Capture the cell that displays the provided text and extract its (X, Y) central coordinate. 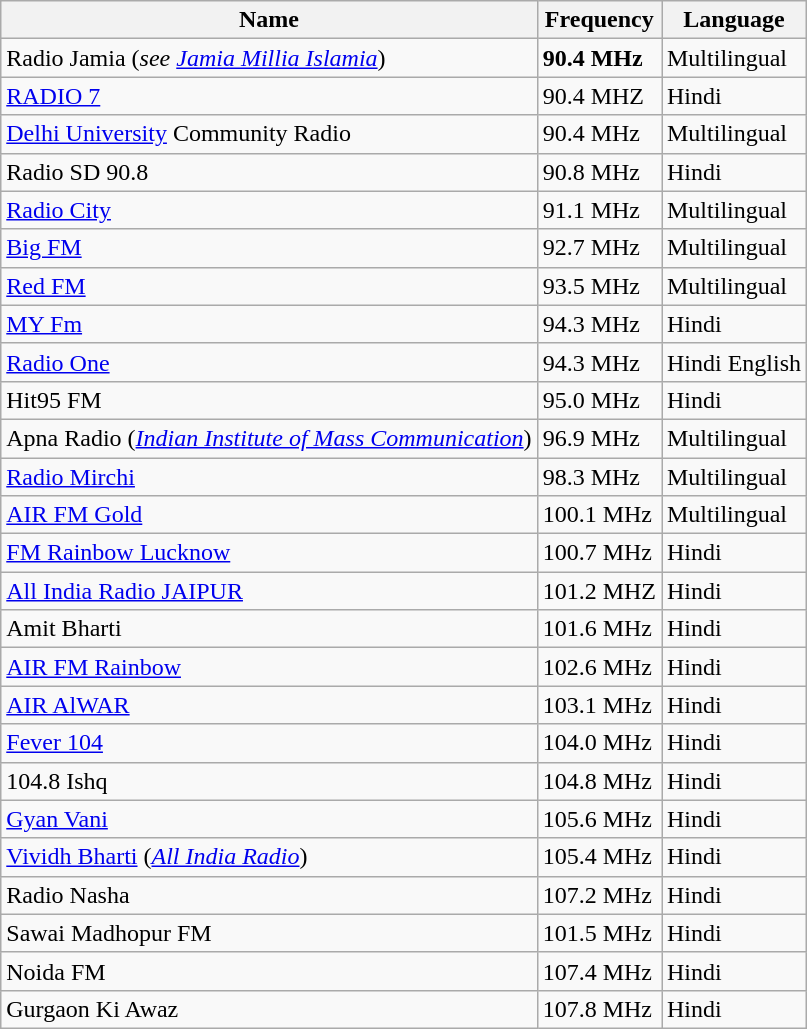
101.5 MHz (599, 933)
Radio SD 90.8 (269, 172)
Sawai Madhopur FM (269, 933)
105.6 MHz (599, 819)
Name (269, 20)
Radio Jamia (see Jamia Millia Islamia) (269, 58)
104.8 Ishq (269, 781)
Apna Radio (Indian Institute of Mass Communication) (269, 438)
AIR FM Gold (269, 515)
Radio One (269, 362)
90.8 MHz (599, 172)
100.1 MHz (599, 515)
92.7 MHz (599, 248)
Red FM (269, 286)
Vividh Bharti (All India Radio) (269, 857)
102.6 MHz (599, 667)
107.8 MHz (599, 1009)
RADIO 7 (269, 96)
105.4 MHz (599, 857)
Hit95 FM (269, 400)
Frequency (599, 20)
Radio Nasha (269, 895)
Amit Bharti (269, 629)
95.0 MHz (599, 400)
90.4 MHZ (599, 96)
101.2 MHZ (599, 591)
Hindi English (734, 362)
101.6 MHz (599, 629)
96.9 MHz (599, 438)
All India Radio JAIPUR (269, 591)
Big FM (269, 248)
103.1 MHz (599, 705)
MY Fm (269, 324)
Language (734, 20)
91.1 MHz (599, 210)
Gurgaon Ki Awaz (269, 1009)
100.7 MHz (599, 553)
AIR FM Rainbow (269, 667)
AIR AlWAR (269, 705)
Fever 104 (269, 743)
104.0 MHz (599, 743)
Gyan Vani (269, 819)
93.5 MHz (599, 286)
Noida FM (269, 971)
FM Rainbow Lucknow (269, 553)
107.2 MHz (599, 895)
Delhi University Community Radio (269, 134)
98.3 MHz (599, 477)
Radio Mirchi (269, 477)
107.4 MHz (599, 971)
Radio City (269, 210)
104.8 MHz (599, 781)
